Pinpoint the cell where the given text exists, returning its (X, Y) midpoint coordinate. 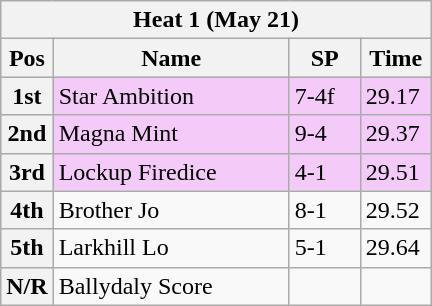
29.64 (396, 248)
29.37 (396, 134)
2nd (27, 134)
9-4 (324, 134)
Magna Mint (171, 134)
5th (27, 248)
Lockup Firedice (171, 172)
Ballydaly Score (171, 286)
Star Ambition (171, 96)
29.51 (396, 172)
4-1 (324, 172)
4th (27, 210)
3rd (27, 172)
Larkhill Lo (171, 248)
29.52 (396, 210)
Name (171, 58)
Pos (27, 58)
Heat 1 (May 21) (216, 20)
N/R (27, 286)
8-1 (324, 210)
SP (324, 58)
7-4f (324, 96)
29.17 (396, 96)
5-1 (324, 248)
1st (27, 96)
Time (396, 58)
Brother Jo (171, 210)
